From the cell containing the given text, extract its center point as (x, y) coordinate. 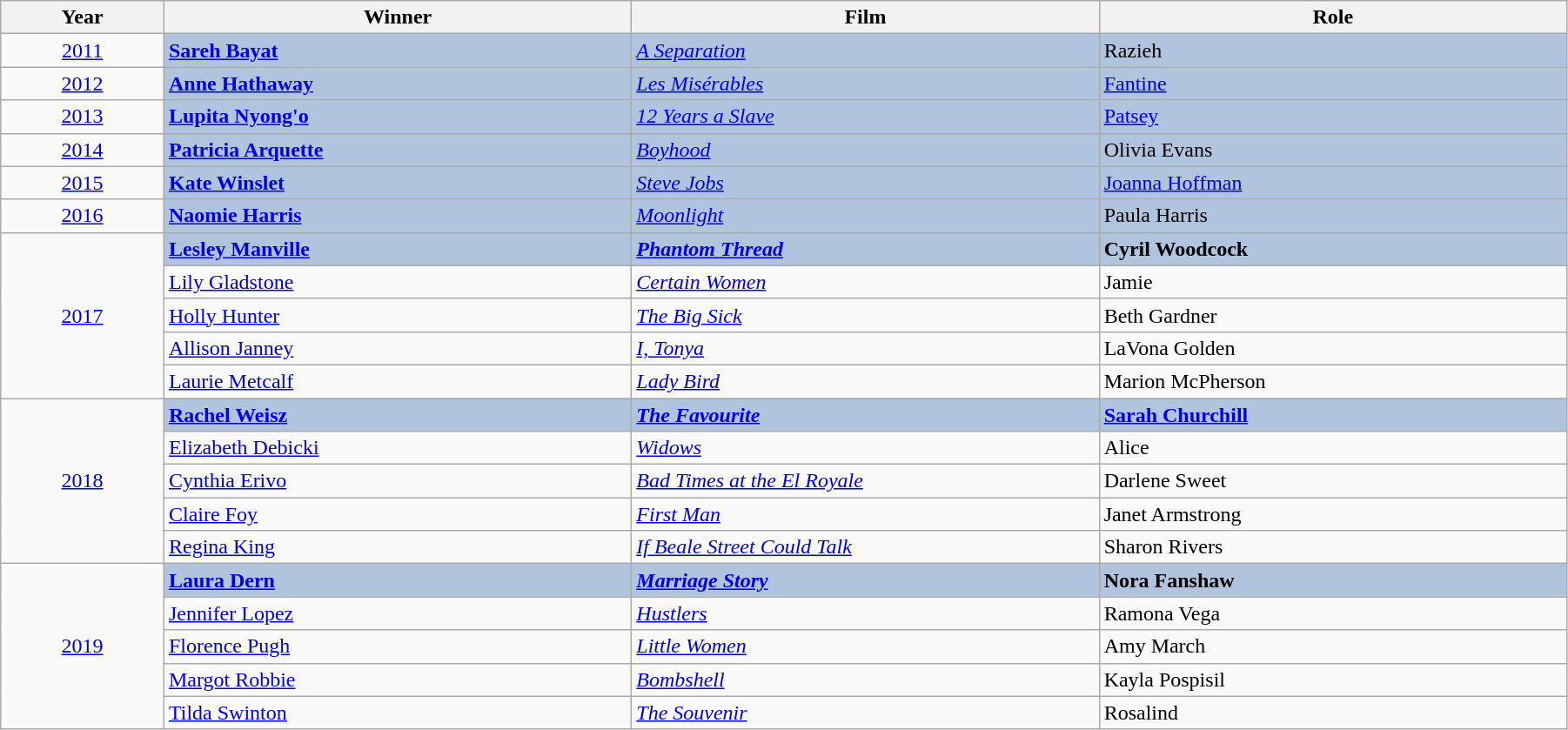
Fantine (1333, 84)
Kayla Pospisil (1333, 680)
12 Years a Slave (865, 117)
If Beale Street Could Talk (865, 547)
Rosalind (1333, 713)
The Souvenir (865, 713)
Film (865, 17)
Jamie (1333, 282)
Little Women (865, 646)
2019 (83, 646)
Patsey (1333, 117)
Paula Harris (1333, 216)
Alice (1333, 448)
Patricia Arquette (397, 150)
Anne Hathaway (397, 84)
Darlene Sweet (1333, 481)
Kate Winslet (397, 183)
Lady Bird (865, 381)
Claire Foy (397, 514)
2012 (83, 84)
A Separation (865, 50)
Razieh (1333, 50)
Bombshell (865, 680)
2011 (83, 50)
Hustlers (865, 613)
Marriage Story (865, 580)
Lily Gladstone (397, 282)
Tilda Swinton (397, 713)
2018 (83, 481)
First Man (865, 514)
Moonlight (865, 216)
Janet Armstrong (1333, 514)
Steve Jobs (865, 183)
Regina King (397, 547)
Certain Women (865, 282)
Ramona Vega (1333, 613)
Joanna Hoffman (1333, 183)
Les Misérables (865, 84)
2015 (83, 183)
Holly Hunter (397, 315)
Allison Janney (397, 348)
Beth Gardner (1333, 315)
2014 (83, 150)
Olivia Evans (1333, 150)
Role (1333, 17)
Sareh Bayat (397, 50)
Laurie Metcalf (397, 381)
The Big Sick (865, 315)
Year (83, 17)
Elizabeth Debicki (397, 448)
LaVona Golden (1333, 348)
Cynthia Erivo (397, 481)
Naomie Harris (397, 216)
Amy March (1333, 646)
Winner (397, 17)
The Favourite (865, 415)
Marion McPherson (1333, 381)
Bad Times at the El Royale (865, 481)
Sharon Rivers (1333, 547)
Margot Robbie (397, 680)
Jennifer Lopez (397, 613)
Cyril Woodcock (1333, 249)
Lesley Manville (397, 249)
Florence Pugh (397, 646)
Lupita Nyong'o (397, 117)
Sarah Churchill (1333, 415)
I, Tonya (865, 348)
2013 (83, 117)
Phantom Thread (865, 249)
2017 (83, 315)
Widows (865, 448)
Nora Fanshaw (1333, 580)
2016 (83, 216)
Laura Dern (397, 580)
Boyhood (865, 150)
Rachel Weisz (397, 415)
